Identify which cell holds the provided text, then report its (x, y) central coordinate. 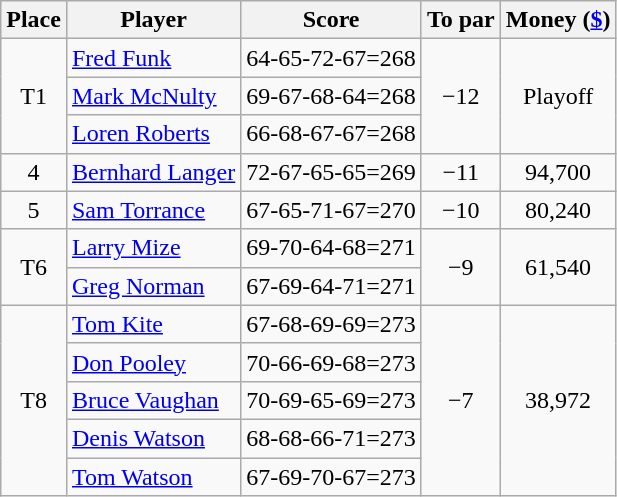
4 (34, 172)
69-67-68-64=268 (332, 96)
Loren Roberts (153, 134)
Playoff (558, 96)
T8 (34, 400)
94,700 (558, 172)
80,240 (558, 210)
Don Pooley (153, 362)
Place (34, 20)
72-67-65-65=269 (332, 172)
Greg Norman (153, 286)
Tom Watson (153, 477)
−12 (460, 96)
−10 (460, 210)
T6 (34, 267)
68-68-66-71=273 (332, 438)
70-66-69-68=273 (332, 362)
5 (34, 210)
70-69-65-69=273 (332, 400)
67-69-64-71=271 (332, 286)
Larry Mize (153, 248)
64-65-72-67=268 (332, 58)
67-69-70-67=273 (332, 477)
Sam Torrance (153, 210)
−11 (460, 172)
Money ($) (558, 20)
67-68-69-69=273 (332, 324)
Bernhard Langer (153, 172)
To par (460, 20)
66-68-67-67=268 (332, 134)
Player (153, 20)
69-70-64-68=271 (332, 248)
−7 (460, 400)
61,540 (558, 267)
38,972 (558, 400)
Mark McNulty (153, 96)
−9 (460, 267)
Score (332, 20)
Fred Funk (153, 58)
67-65-71-67=270 (332, 210)
Tom Kite (153, 324)
Bruce Vaughan (153, 400)
Denis Watson (153, 438)
T1 (34, 96)
